Identify which cell holds the provided text, then report its (X, Y) central coordinate. 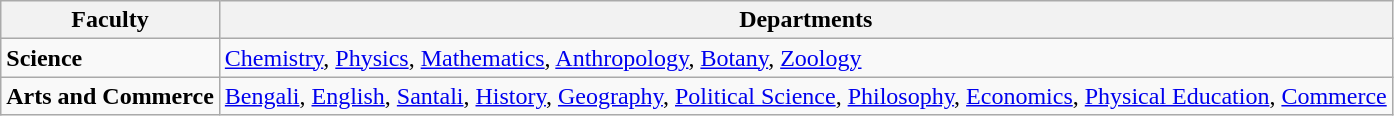
Bengali, English, Santali, History, Geography, Political Science, Philosophy, Economics, Physical Education, Commerce (806, 96)
Departments (806, 20)
Faculty (110, 20)
Arts and Commerce (110, 96)
Science (110, 58)
Chemistry, Physics, Mathematics, Anthropology, Botany, Zoology (806, 58)
